Extract the (x, y) coordinate from the center of the cell holding the provided text.  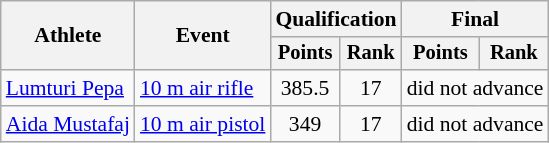
Event (202, 36)
10 m air rifle (202, 88)
Lumturi Pepa (68, 88)
10 m air pistol (202, 124)
Qualification (336, 19)
Final (476, 19)
349 (304, 124)
385.5 (304, 88)
Aida Mustafaj (68, 124)
Athlete (68, 36)
